Detect which cell encompasses the target text, then output its (x, y) center coordinate. 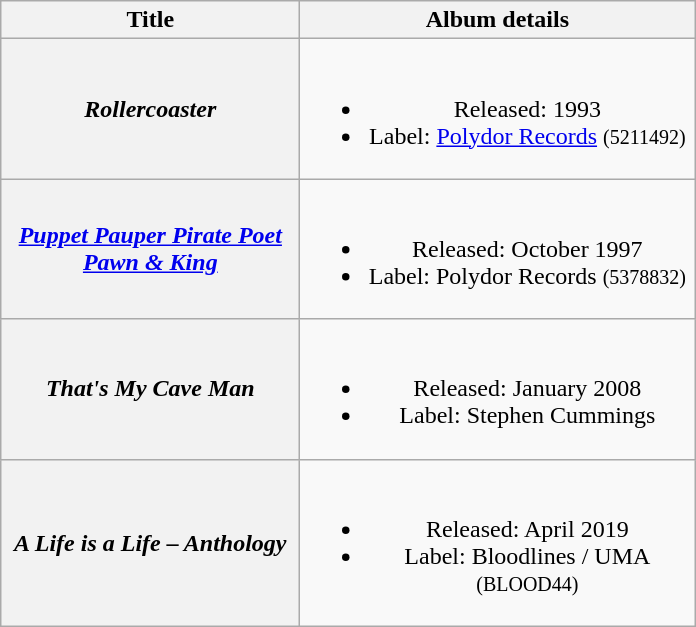
Title (150, 20)
A Life is a Life – Anthology (150, 542)
Released: April 2019Label: Bloodlines / UMA (BLOOD44) (498, 542)
Released: October 1997Label: Polydor Records (5378832) (498, 249)
Album details (498, 20)
That's My Cave Man (150, 389)
Released: January 2008Label: Stephen Cummings (498, 389)
Released: 1993Label: Polydor Records (5211492) (498, 109)
Puppet Pauper Pirate Poet Pawn & King (150, 249)
Rollercoaster (150, 109)
